For the text-containing cell, return its midpoint in [x, y] coordinate format. 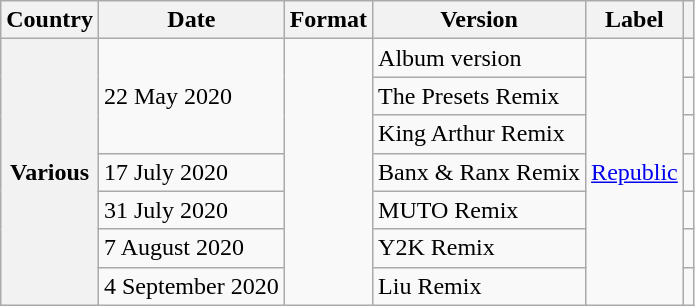
Version [480, 20]
Various [50, 172]
MUTO Remix [480, 210]
The Presets Remix [480, 96]
22 May 2020 [191, 96]
Banx & Ranx Remix [480, 172]
Album version [480, 58]
Y2K Remix [480, 248]
King Arthur Remix [480, 134]
Country [50, 20]
Republic [635, 172]
17 July 2020 [191, 172]
Liu Remix [480, 286]
4 September 2020 [191, 286]
7 August 2020 [191, 248]
Date [191, 20]
Label [635, 20]
31 July 2020 [191, 210]
Format [328, 20]
